Pinpoint the cell where the given text exists, returning its [x, y] midpoint coordinate. 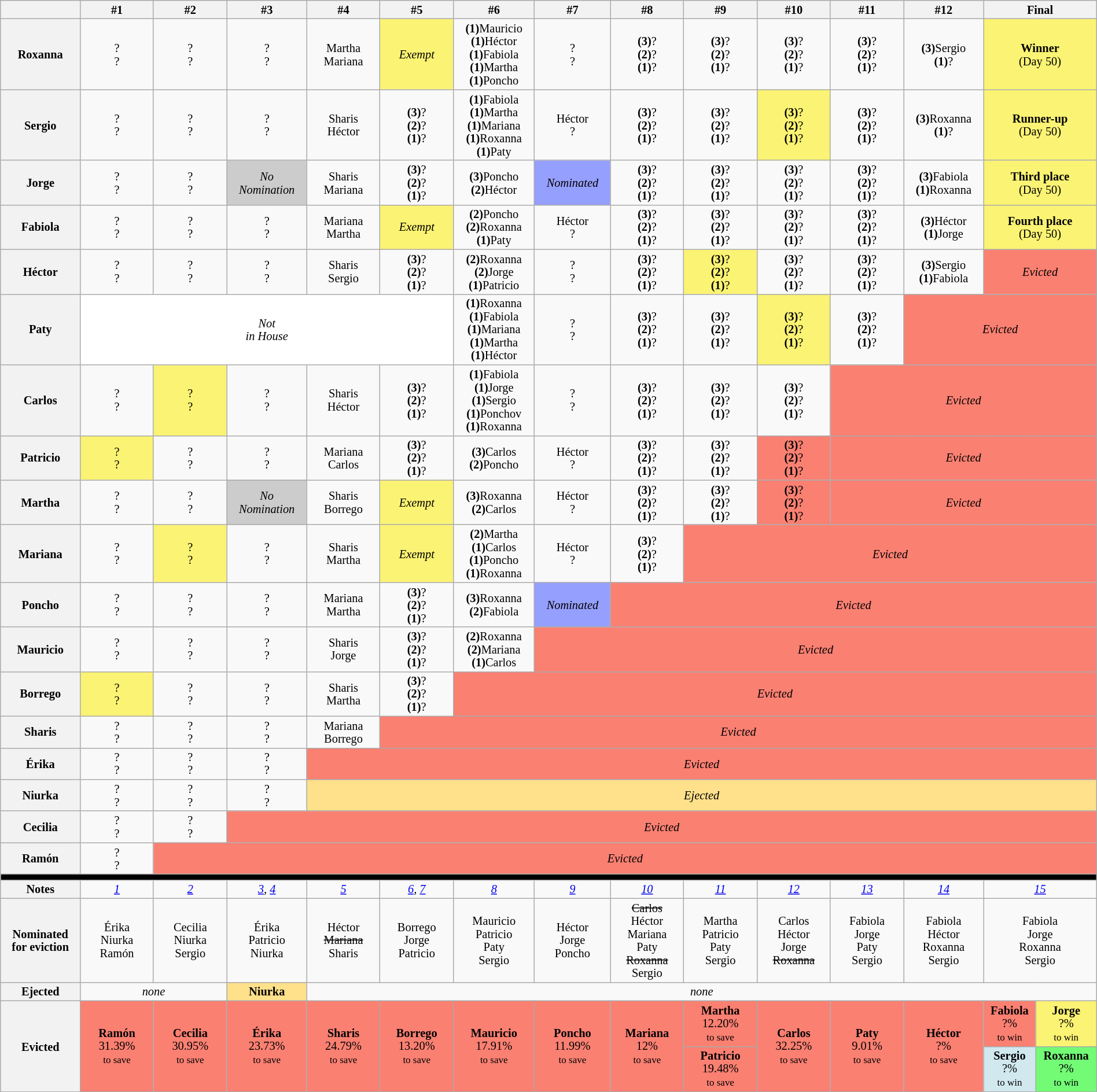
(1)Mauricio(1)Héctor(1)Fabiola(1)Martha(1)Poncho [494, 54]
6, 7 [417, 889]
Roxanna?%to win [1066, 1069]
(2)Roxanna(2)Jorge(1)Patricio [494, 272]
5 [344, 889]
Poncho11.99%to save [573, 1046]
MarianaCarlos [344, 458]
10 [647, 889]
Patricio19.48%to save [721, 1069]
Martha 12.20%to save [721, 1024]
8 [494, 889]
Martha [41, 502]
Patricio [41, 458]
(3)Fabiola(1)Roxanna [944, 183]
Runner-up(Day 50) [1040, 125]
1 [117, 889]
FabiolaJorgeRoxannaSergio [1040, 940]
MarthaPatricioPatySergio [721, 940]
(1)Fabiola(1)Jorge(1)Sergio(1)Ponchov(1)Roxanna [494, 400]
HéctorMarianaSharis [344, 940]
ÉrikaNiurkaRamón [117, 940]
14 [944, 889]
#8 [647, 9]
Winner(Day 50) [1040, 54]
Fabiola [41, 227]
SharisBorrego [344, 502]
Third place(Day 50) [1040, 183]
Carlos32.25%to save [794, 1046]
Érika23.73%to save [267, 1046]
(2)Poncho(2)Roxanna(1)Paty [494, 227]
Nominatedfor eviction [41, 940]
#3 [267, 9]
Sergio?%to win [1010, 1069]
Sharis24.79%to save [344, 1046]
(3)Carlos(2)Poncho [494, 458]
HéctorJorgePoncho [573, 940]
(3)Sergio(1)Fabiola [944, 272]
9 [573, 889]
Ramón [41, 858]
SharisSergio [344, 272]
Héctor [41, 272]
Mauricio [41, 649]
15 [1040, 889]
MarthaMariana [344, 54]
2 [190, 889]
#11 [867, 9]
Sergio [41, 125]
#7 [573, 9]
MauricioPatricioPatySergio [494, 940]
Carlos [41, 400]
Notin House [267, 329]
Sharis [41, 732]
SharisMariana [344, 183]
#6 [494, 9]
(3)Héctor(1)Jorge [944, 227]
Ramón31.39%to save [117, 1046]
CarlosHéctorJorgeRoxanna [794, 940]
12 [794, 889]
(3)Sergio(1)? [944, 54]
(3)Roxanna(2)Fabiola [494, 605]
11 [721, 889]
(2)Roxanna(2)Mariana(1)Carlos [494, 649]
Borrego [41, 694]
13 [867, 889]
CeciliaNiurkaSergio [190, 940]
Borrego13.20%to save [417, 1046]
#12 [944, 9]
#5 [417, 9]
Jorge?%to win [1066, 1024]
Mariana12%to save [647, 1046]
Paty [41, 329]
Paty9.01%to save [867, 1046]
#10 [794, 9]
Notes [41, 889]
(1)Roxanna(1)Fabiola(1)Mariana(1)Martha(1)Héctor [494, 329]
MarianaBorrego [344, 732]
#1 [117, 9]
Cecilia [41, 827]
Poncho [41, 605]
(1)Fabiola(1)Martha(1)Mariana(1)Roxanna(1)Paty [494, 125]
FabiolaJorgePatySergio [867, 940]
ÉrikaPatricioNiurka [267, 940]
#4 [344, 9]
Mauricio17.91%to save [494, 1046]
#9 [721, 9]
FabiolaHéctorRoxannaSergio [944, 940]
Fourth place(Day 50) [1040, 227]
#2 [190, 9]
Érika [41, 763]
Mariana [41, 554]
Héctor?%to save [944, 1046]
3, 4 [267, 889]
(3)Poncho(2)Héctor [494, 183]
(2)Martha(1)Carlos(1)Poncho(1)Roxanna [494, 554]
Final [1040, 9]
BorregoJorgePatricio [417, 940]
(3)Roxanna(1)? [944, 125]
Jorge [41, 183]
Roxanna [41, 54]
(3)Roxanna(2)Carlos [494, 502]
Cecilia30.95%to save [190, 1046]
Fabiola?%to win [1010, 1024]
CarlosHéctorMarianaPatyRoxannaSergio [647, 940]
SharisJorge [344, 649]
